Scan for the cell matching the given text and deliver its [x, y] coordinate at center. 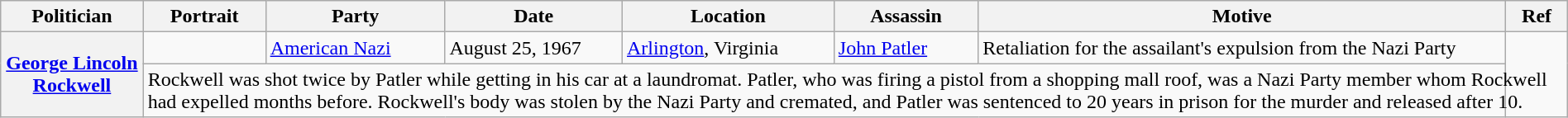
Ref [1537, 17]
John Patler [906, 48]
August 25, 1967 [534, 48]
Motive [1242, 17]
Portrait [204, 17]
Date [534, 17]
Location [729, 17]
American Nazi [356, 48]
Politician [72, 17]
Retaliation for the assailant's expulsion from the Nazi Party [1242, 48]
Assassin [906, 17]
Party [356, 17]
Arlington, Virginia [729, 48]
George Lincoln Rockwell [72, 74]
